Capture the cell that displays the provided text and extract its (x, y) central coordinate. 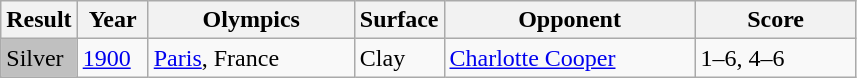
Score (776, 20)
Paris, France (251, 58)
Silver (39, 58)
Olympics (251, 20)
Charlotte Cooper (570, 58)
Result (39, 20)
1900 (112, 58)
Surface (399, 20)
Opponent (570, 20)
Year (112, 20)
Clay (399, 58)
1–6, 4–6 (776, 58)
